From the cell containing the given text, extract its center point as (x, y) coordinate. 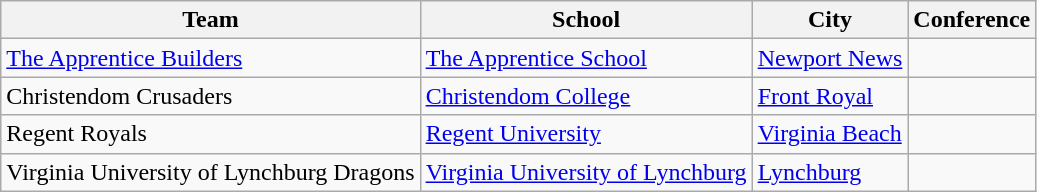
Virginia University of Lynchburg (586, 172)
Team (210, 20)
Newport News (830, 58)
Regent University (586, 134)
Christendom Crusaders (210, 96)
Lynchburg (830, 172)
School (586, 20)
The Apprentice School (586, 58)
Christendom College (586, 96)
Regent Royals (210, 134)
Virginia Beach (830, 134)
Front Royal (830, 96)
Conference (972, 20)
The Apprentice Builders (210, 58)
City (830, 20)
Virginia University of Lynchburg Dragons (210, 172)
